Scan for the cell matching the given text and deliver its [X, Y] coordinate at center. 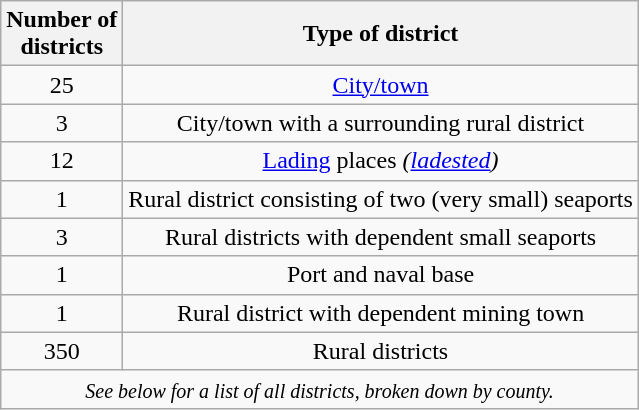
Rural districts with dependent small seaports [381, 237]
Type of district [381, 34]
City/town with a surrounding rural district [381, 123]
Rural districts [381, 351]
350 [62, 351]
25 [62, 85]
Port and naval base [381, 275]
City/town [381, 85]
Number ofdistricts [62, 34]
See below for a list of all districts, broken down by county. [320, 389]
Lading places (ladested) [381, 161]
12 [62, 161]
Rural district consisting of two (very small) seaports [381, 199]
Rural district with dependent mining town [381, 313]
